Extract the (X, Y) coordinate from the center of the cell holding the provided text.  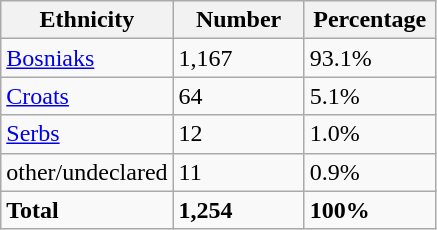
Total (87, 210)
0.9% (370, 172)
Serbs (87, 134)
12 (238, 134)
1,167 (238, 58)
100% (370, 210)
5.1% (370, 96)
Number (238, 20)
Percentage (370, 20)
other/undeclared (87, 172)
Croats (87, 96)
11 (238, 172)
1,254 (238, 210)
Bosniaks (87, 58)
1.0% (370, 134)
93.1% (370, 58)
Ethnicity (87, 20)
64 (238, 96)
